Extract the [x, y] coordinate from the center of the cell holding the provided text.  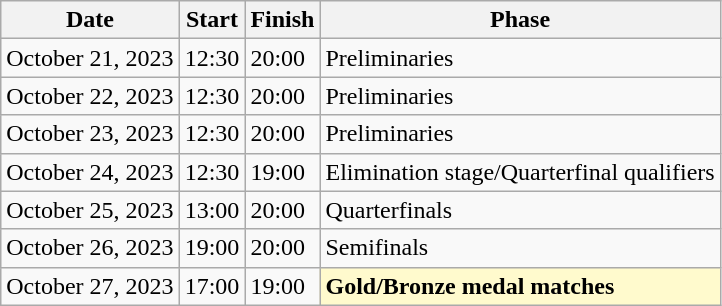
October 23, 2023 [90, 134]
Finish [282, 20]
October 21, 2023 [90, 58]
Quarterfinals [520, 210]
Gold/Bronze medal matches [520, 286]
October 25, 2023 [90, 210]
17:00 [212, 286]
October 27, 2023 [90, 286]
Elimination stage/Quarterfinal qualifiers [520, 172]
Start [212, 20]
October 24, 2023 [90, 172]
Phase [520, 20]
13:00 [212, 210]
October 22, 2023 [90, 96]
October 26, 2023 [90, 248]
Date [90, 20]
Semifinals [520, 248]
